Find where the given text appears and provide that cell's center as (x, y) coordinate. 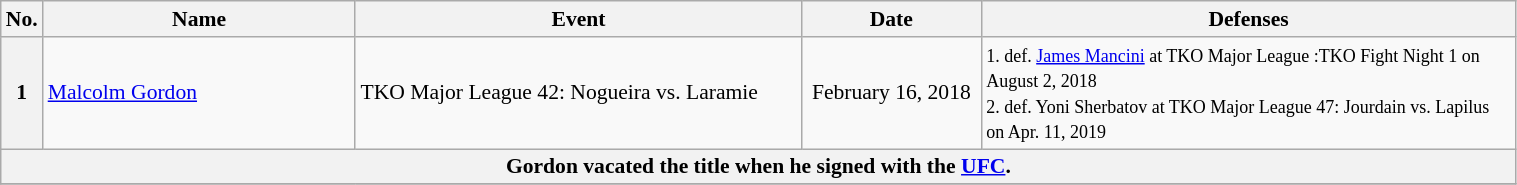
No. (22, 19)
TKO Major League 42: Nogueira vs. Laramie (578, 93)
Date (892, 19)
1 (22, 93)
Gordon vacated the title when he signed with the UFC. (758, 167)
Malcolm Gordon (200, 93)
February 16, 2018 (892, 93)
Event (578, 19)
Name (200, 19)
Defenses (1248, 19)
